Output the [X, Y] coordinate of the center of the cell containing the given text.  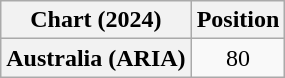
Australia (ARIA) [96, 58]
Position [238, 20]
Chart (2024) [96, 20]
80 [238, 58]
